Capture the cell that displays the provided text and extract its (X, Y) central coordinate. 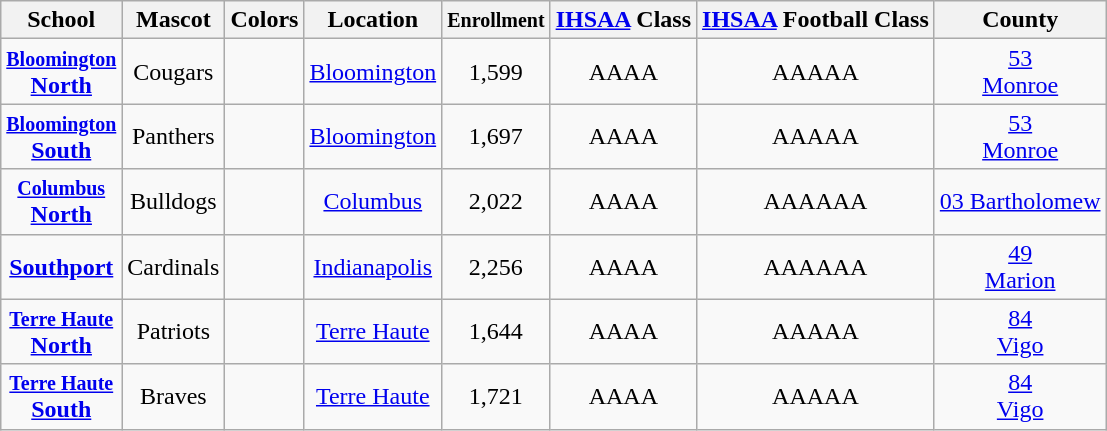
2,256 (496, 266)
Panthers (174, 136)
03 Bartholomew (1020, 202)
Bulldogs (174, 202)
1,644 (496, 332)
Braves (174, 396)
49 Marion (1020, 266)
1,697 (496, 136)
Cardinals (174, 266)
1,721 (496, 396)
Terre HauteSouth (62, 396)
Cougars (174, 72)
Southport (62, 266)
Mascot (174, 20)
Colors (264, 20)
Location (373, 20)
IHSAA Class (623, 20)
Columbus North (62, 202)
2,022 (496, 202)
Columbus (373, 202)
Terre HauteNorth (62, 332)
County (1020, 20)
Bloomington North (62, 72)
Bloomington South (62, 136)
IHSAA Football Class (816, 20)
Indianapolis (373, 266)
Patriots (174, 332)
Enrollment (496, 20)
School (62, 20)
1,599 (496, 72)
